From the cell containing the given text, extract its center point as (X, Y) coordinate. 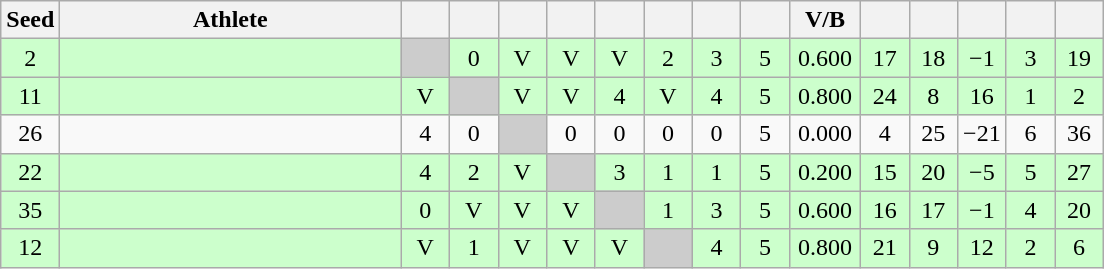
36 (1080, 134)
−5 (982, 172)
Athlete (230, 20)
0.000 (824, 134)
V/B (824, 20)
Seed (30, 20)
0.200 (824, 172)
22 (30, 172)
24 (884, 96)
15 (884, 172)
8 (934, 96)
21 (884, 248)
26 (30, 134)
35 (30, 210)
9 (934, 248)
18 (934, 58)
19 (1080, 58)
11 (30, 96)
25 (934, 134)
−21 (982, 134)
27 (1080, 172)
